Pinpoint the cell where the given text exists, returning its [X, Y] midpoint coordinate. 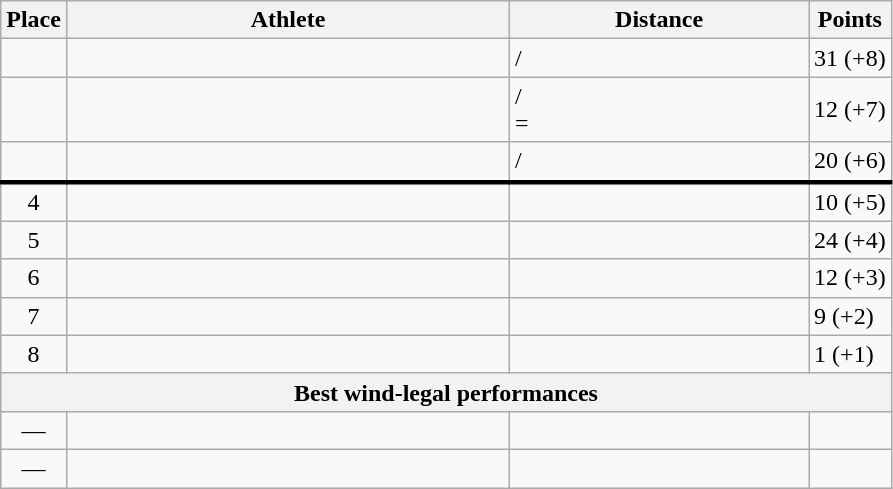
12 (+3) [850, 278]
Athlete [288, 20]
1 (+1) [850, 354]
7 [34, 316]
Best wind-legal performances [446, 392]
31 (+8) [850, 58]
Distance [660, 20]
24 (+4) [850, 240]
20 (+6) [850, 162]
Points [850, 20]
6 [34, 278]
/ = [660, 110]
12 (+7) [850, 110]
9 (+2) [850, 316]
10 (+5) [850, 202]
5 [34, 240]
Place [34, 20]
4 [34, 202]
8 [34, 354]
